Provide the [x, y] coordinate of the cell's center where the given text is located.  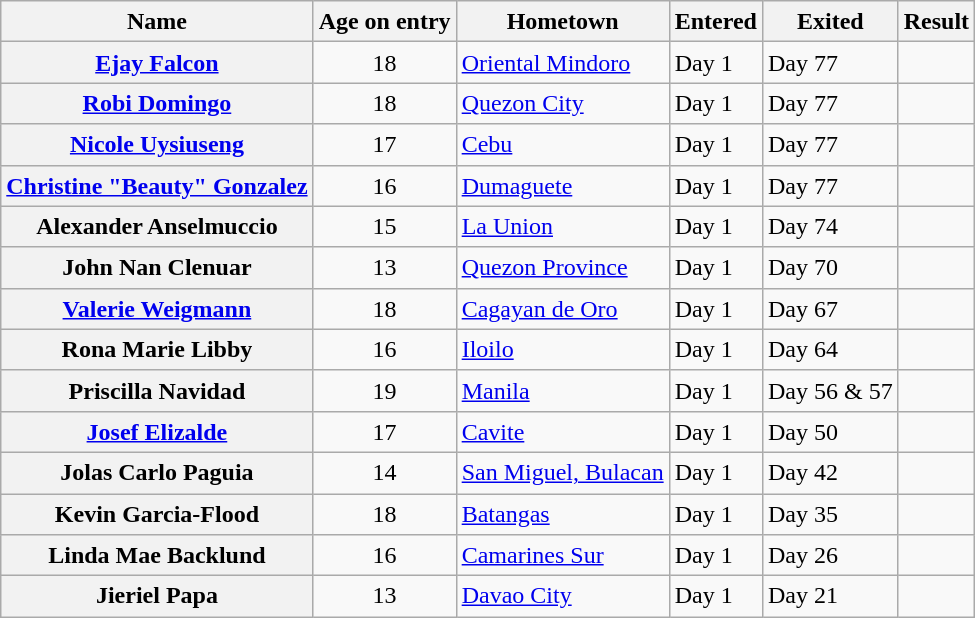
John Nan Clenuar [157, 268]
Priscilla Navidad [157, 390]
Valerie Weigmann [157, 308]
Dumaguete [562, 186]
Day 74 [830, 226]
Quezon City [562, 104]
Day 70 [830, 268]
Age on entry [384, 22]
Entered [716, 22]
Day 42 [830, 472]
Day 35 [830, 514]
Day 56 & 57 [830, 390]
Christine "Beauty" Gonzalez [157, 186]
La Union [562, 226]
Day 67 [830, 308]
Josef Elizalde [157, 432]
19 [384, 390]
Name [157, 22]
Exited [830, 22]
Hometown [562, 22]
Cagayan de Oro [562, 308]
Jolas Carlo Paguia [157, 472]
Kevin Garcia-Flood [157, 514]
Iloilo [562, 350]
Rona Marie Libby [157, 350]
Cebu [562, 144]
Camarines Sur [562, 556]
Quezon Province [562, 268]
Manila [562, 390]
Oriental Mindoro [562, 62]
14 [384, 472]
San Miguel, Bulacan [562, 472]
Linda Mae Backlund [157, 556]
Alexander Anselmuccio [157, 226]
Cavite [562, 432]
Batangas [562, 514]
Day 26 [830, 556]
Robi Domingo [157, 104]
Ejay Falcon [157, 62]
Day 21 [830, 596]
Davao City [562, 596]
Nicole Uysiuseng [157, 144]
Jieriel Papa [157, 596]
15 [384, 226]
Day 64 [830, 350]
Result [936, 22]
Day 50 [830, 432]
